From the cell containing the given text, extract its center point as (x, y) coordinate. 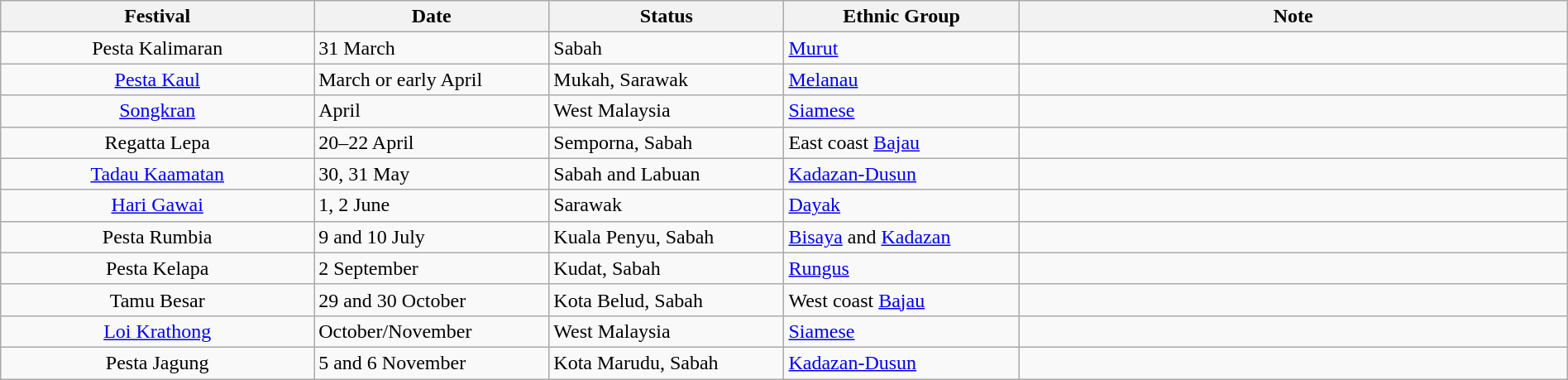
Tamu Besar (157, 300)
Kota Marudu, Sabah (667, 363)
Semporna, Sabah (667, 142)
Sabah and Labuan (667, 174)
Murut (901, 48)
Pesta Kaul (157, 79)
March or early April (432, 79)
Pesta Jagung (157, 363)
Songkran (157, 111)
Sarawak (667, 205)
Kuala Penyu, Sabah (667, 237)
Pesta Kalimaran (157, 48)
20–22 April (432, 142)
30, 31 May (432, 174)
Sabah (667, 48)
Hari Gawai (157, 205)
Pesta Kelapa (157, 268)
5 and 6 November (432, 363)
2 September (432, 268)
October/November (432, 331)
Festival (157, 17)
Ethnic Group (901, 17)
31 March (432, 48)
Dayak (901, 205)
Melanau (901, 79)
Kudat, Sabah (667, 268)
9 and 10 July (432, 237)
Kota Belud, Sabah (667, 300)
Date (432, 17)
29 and 30 October (432, 300)
Bisaya and Kadazan (901, 237)
Pesta Rumbia (157, 237)
East coast Bajau (901, 142)
Rungus (901, 268)
April (432, 111)
West coast Bajau (901, 300)
Status (667, 17)
Tadau Kaamatan (157, 174)
Loi Krathong (157, 331)
1, 2 June (432, 205)
Note (1293, 17)
Mukah, Sarawak (667, 79)
Regatta Lepa (157, 142)
